Determine the (X, Y) coordinate at the center of the cell enclosing the given text.  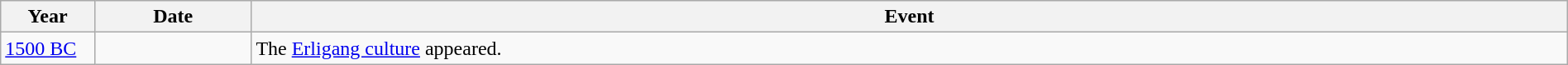
1500 BC (48, 48)
The Erligang culture appeared. (910, 48)
Year (48, 17)
Event (910, 17)
Date (172, 17)
